From the cell containing the given text, extract its center point as [X, Y] coordinate. 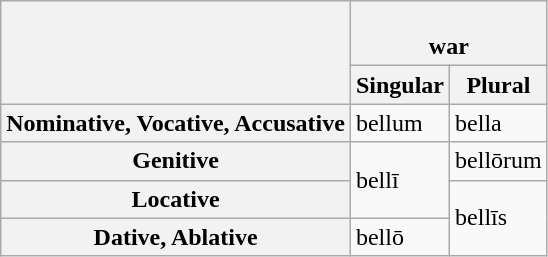
Genitive [176, 161]
bellum [400, 123]
Singular [400, 85]
Dative, Ablative [176, 237]
bella [499, 123]
Nominative, Vocative, Accusative [176, 123]
Plural [499, 85]
bellō [400, 237]
Locative [176, 199]
bellōrum [499, 161]
bellī [400, 180]
bellīs [499, 218]
war [448, 34]
